Scan for the cell matching the given text and deliver its [X, Y] coordinate at center. 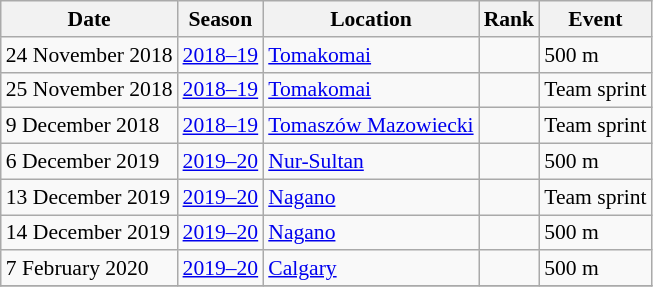
9 December 2018 [90, 126]
14 December 2019 [90, 233]
25 November 2018 [90, 90]
Tomaszów Mazowiecki [370, 126]
Location [370, 19]
13 December 2019 [90, 197]
Event [595, 19]
24 November 2018 [90, 55]
Calgary [370, 269]
Date [90, 19]
6 December 2019 [90, 162]
Rank [510, 19]
Nur-Sultan [370, 162]
Season [221, 19]
7 February 2020 [90, 269]
